Output the (X, Y) coordinate of the center of the cell containing the given text.  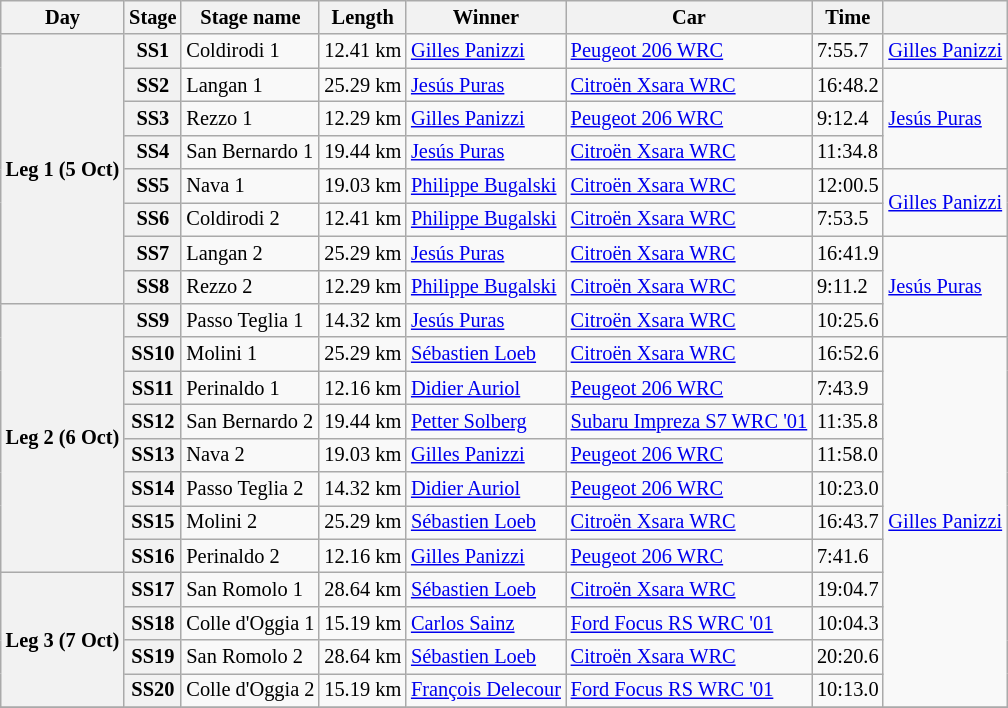
François Delecour (486, 690)
Rezzo 2 (250, 287)
7:43.9 (848, 388)
SS8 (152, 287)
SS4 (152, 152)
SS20 (152, 690)
Stage (152, 17)
Perinaldo 1 (250, 388)
11:34.8 (848, 152)
SS18 (152, 623)
Rezzo 1 (250, 118)
9:12.4 (848, 118)
Nava 1 (250, 186)
Time (848, 17)
Leg 1 (5 Oct) (62, 168)
Subaru Impreza S7 WRC '01 (689, 421)
16:48.2 (848, 85)
SS1 (152, 51)
Winner (486, 17)
SS16 (152, 556)
12:00.5 (848, 186)
SS7 (152, 253)
11:58.0 (848, 455)
20:20.6 (848, 657)
SS15 (152, 522)
Coldirodi 2 (250, 219)
SS11 (152, 388)
Passo Teglia 1 (250, 320)
Langan 2 (250, 253)
10:23.0 (848, 489)
7:53.5 (848, 219)
SS17 (152, 589)
SS3 (152, 118)
7:55.7 (848, 51)
Nava 2 (250, 455)
Colle d'Oggia 1 (250, 623)
9:11.2 (848, 287)
SS14 (152, 489)
Molini 1 (250, 354)
SS9 (152, 320)
Carlos Sainz (486, 623)
10:25.6 (848, 320)
11:35.8 (848, 421)
San Romolo 1 (250, 589)
Leg 3 (7 Oct) (62, 640)
SS2 (152, 85)
SS10 (152, 354)
Molini 2 (250, 522)
19:04.7 (848, 589)
10:13.0 (848, 690)
SS6 (152, 219)
Petter Solberg (486, 421)
16:52.6 (848, 354)
San Bernardo 2 (250, 421)
SS13 (152, 455)
10:04.3 (848, 623)
Length (362, 17)
San Romolo 2 (250, 657)
Day (62, 17)
7:41.6 (848, 556)
16:43.7 (848, 522)
SS19 (152, 657)
Stage name (250, 17)
Car (689, 17)
SS12 (152, 421)
Langan 1 (250, 85)
Leg 2 (6 Oct) (62, 438)
SS5 (152, 186)
San Bernardo 1 (250, 152)
Perinaldo 2 (250, 556)
16:41.9 (848, 253)
Passo Teglia 2 (250, 489)
Colle d'Oggia 2 (250, 690)
Coldirodi 1 (250, 51)
